Locate the cell with the specified text and output its (x, y) center coordinate. 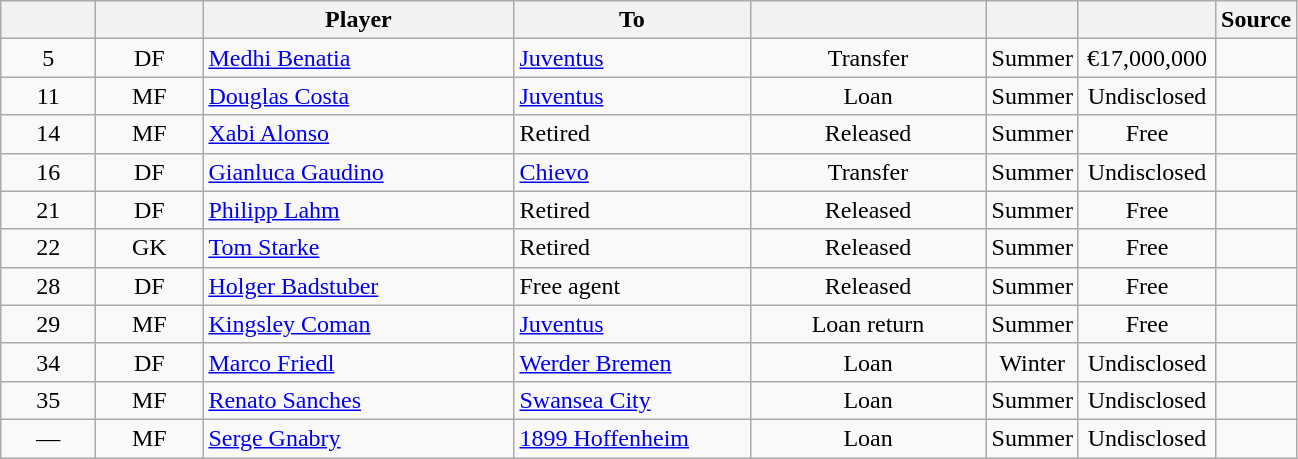
28 (48, 286)
Marco Friedl (358, 362)
Tom Starke (358, 248)
€17,000,000 (1146, 58)
Douglas Costa (358, 96)
Renato Sanches (358, 400)
Winter (1032, 362)
— (48, 438)
Loan return (868, 324)
Philipp Lahm (358, 210)
5 (48, 58)
21 (48, 210)
22 (48, 248)
Medhi Benatia (358, 58)
11 (48, 96)
Swansea City (632, 400)
To (632, 20)
Kingsley Coman (358, 324)
14 (48, 134)
34 (48, 362)
1899 Hoffenheim (632, 438)
Werder Bremen (632, 362)
29 (48, 324)
Xabi Alonso (358, 134)
Free agent (632, 286)
Player (358, 20)
Chievo (632, 172)
Source (1256, 20)
Holger Badstuber (358, 286)
16 (48, 172)
Gianluca Gaudino (358, 172)
GK (150, 248)
Serge Gnabry (358, 438)
35 (48, 400)
